Identify which cell holds the provided text, then report its [X, Y] central coordinate. 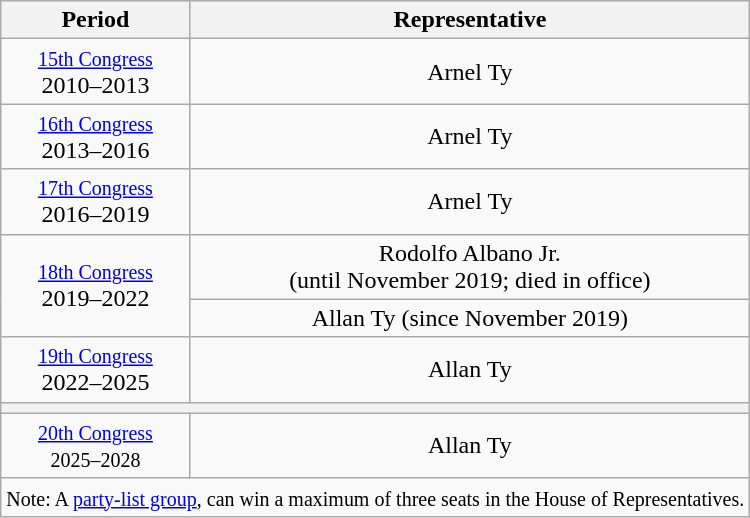
Representative [470, 20]
20th Congress2025–2028 [96, 446]
19th Congress2022–2025 [96, 370]
Period [96, 20]
17th Congress2016–2019 [96, 202]
15th Congress2010–2013 [96, 72]
Rodolfo Albano Jr.(until November 2019; died in office) [470, 266]
Allan Ty (since November 2019) [470, 318]
Note: A party-list group, can win a maximum of three seats in the House of Representatives. [376, 497]
16th Congress2013–2016 [96, 136]
18th Congress2019–2022 [96, 286]
